From the cell containing the given text, extract its center point as [x, y] coordinate. 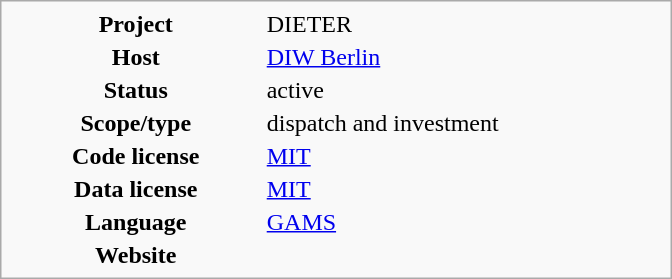
Host [136, 57]
Scope/type [136, 123]
dispatch and investment [464, 123]
active [464, 90]
Data license [136, 189]
Website [136, 255]
Status [136, 90]
GAMS [464, 222]
Code license [136, 156]
Project [136, 24]
DIW Berlin [464, 57]
DIETER [464, 24]
Language [136, 222]
